Capture the cell that displays the provided text and extract its (X, Y) central coordinate. 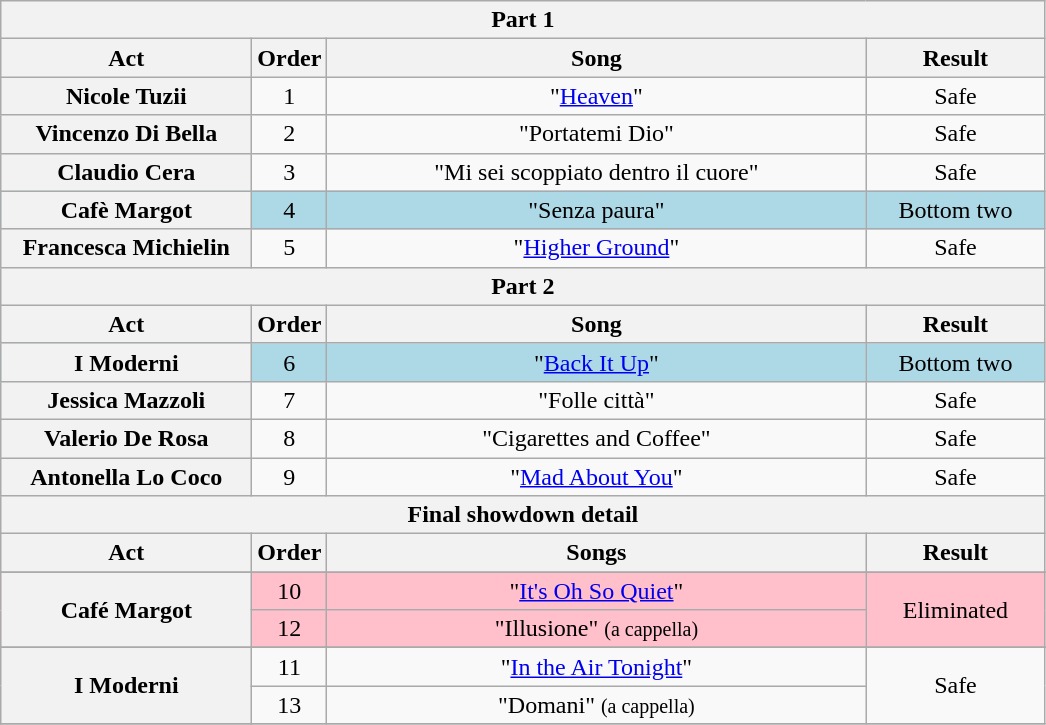
"Illusione" (a cappella) (596, 629)
"Domani" (a cappella) (596, 705)
Cafè Margot (126, 210)
"In the Air Tonight" (596, 667)
12 (290, 629)
Claudio Cera (126, 172)
Nicole Tuzii (126, 96)
2 (290, 134)
6 (290, 362)
Vincenzo Di Bella (126, 134)
8 (290, 438)
4 (290, 210)
1 (290, 96)
Eliminated (956, 610)
"It's Oh So Quiet" (596, 591)
3 (290, 172)
9 (290, 477)
Valerio De Rosa (126, 438)
Part 2 (523, 286)
"Higher Ground" (596, 248)
7 (290, 400)
"Mad About You" (596, 477)
13 (290, 705)
5 (290, 248)
Jessica Mazzoli (126, 400)
"Folle città" (596, 400)
"Back It Up" (596, 362)
Final showdown detail (523, 515)
Antonella Lo Coco (126, 477)
"Mi sei scoppiato dentro il cuore" (596, 172)
Songs (596, 553)
10 (290, 591)
Francesca Michielin (126, 248)
"Portatemi Dio" (596, 134)
Part 1 (523, 20)
Café Margot (126, 610)
"Heaven" (596, 96)
"Senza paura" (596, 210)
"Cigarettes and Coffee" (596, 438)
11 (290, 667)
